Return (x, y) of the center of cell containing provided text 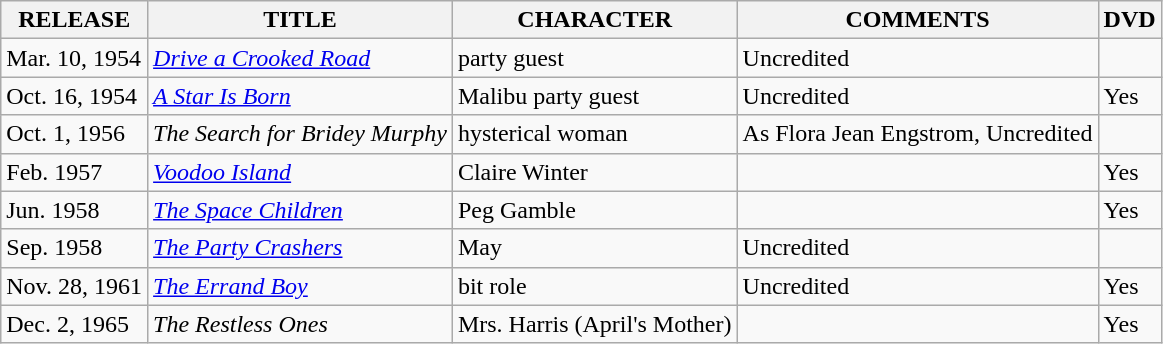
Malibu party guest (594, 96)
Mar. 10, 1954 (74, 58)
Peg Gamble (594, 210)
A Star Is Born (300, 96)
The Search for Bridey Murphy (300, 134)
Sep. 1958 (74, 248)
The Restless Ones (300, 324)
Drive a Crooked Road (300, 58)
Oct. 16, 1954 (74, 96)
May (594, 248)
Feb. 1957 (74, 172)
COMMENTS (918, 20)
hysterical woman (594, 134)
The Errand Boy (300, 286)
Claire Winter (594, 172)
The Party Crashers (300, 248)
As Flora Jean Engstrom, Uncredited (918, 134)
bit role (594, 286)
The Space Children (300, 210)
Dec. 2, 1965 (74, 324)
party guest (594, 58)
TITLE (300, 20)
DVD (1130, 20)
Nov. 28, 1961 (74, 286)
Voodoo Island (300, 172)
Oct. 1, 1956 (74, 134)
RELEASE (74, 20)
Mrs. Harris (April's Mother) (594, 324)
CHARACTER (594, 20)
Jun. 1958 (74, 210)
